Detect which cell encompasses the target text, then output its [x, y] center coordinate. 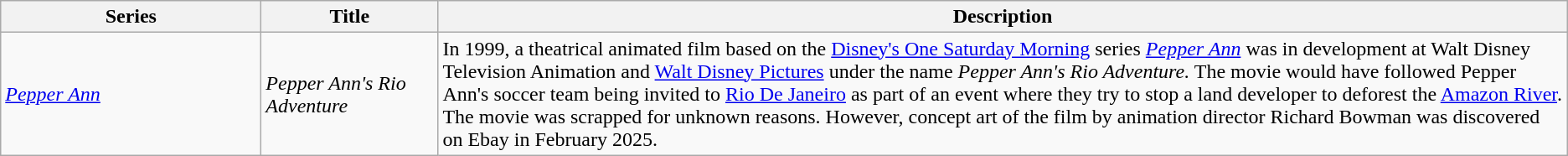
Series [131, 17]
Pepper Ann's Rio Adventure [350, 94]
Description [1003, 17]
Pepper Ann [131, 94]
Title [350, 17]
